Identify which cell holds the provided text, then report its (x, y) central coordinate. 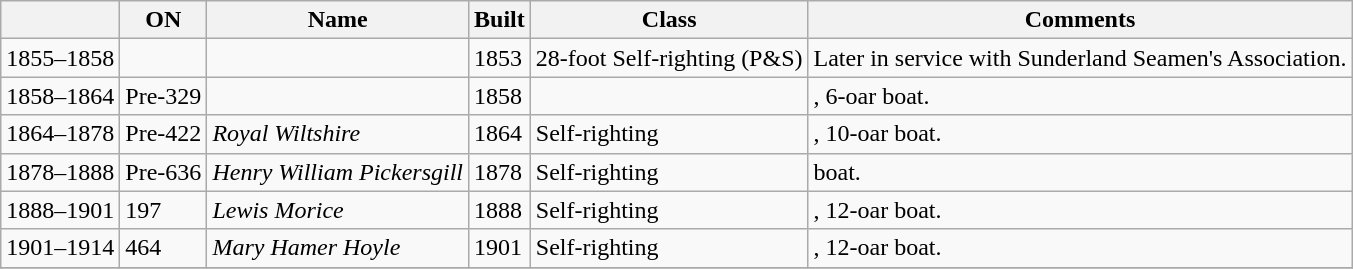
Henry William Pickersgill (338, 172)
197 (164, 210)
28-foot Self-righting (P&S) (669, 58)
Mary Hamer Hoyle (338, 248)
1858–1864 (60, 96)
Pre-636 (164, 172)
1864 (500, 134)
1858 (500, 96)
464 (164, 248)
1855–1858 (60, 58)
ON (164, 20)
, 10-oar boat. (1080, 134)
Class (669, 20)
Later in service with Sunderland Seamen's Association. (1080, 58)
1901–1914 (60, 248)
1888 (500, 210)
1901 (500, 248)
1878–1888 (60, 172)
Name (338, 20)
1878 (500, 172)
Lewis Morice (338, 210)
Royal Wiltshire (338, 134)
Pre-329 (164, 96)
Built (500, 20)
Pre-422 (164, 134)
1888–1901 (60, 210)
1864–1878 (60, 134)
boat. (1080, 172)
1853 (500, 58)
Comments (1080, 20)
, 6-oar boat. (1080, 96)
